Extract the [x, y] coordinate from the center of the cell holding the provided text.  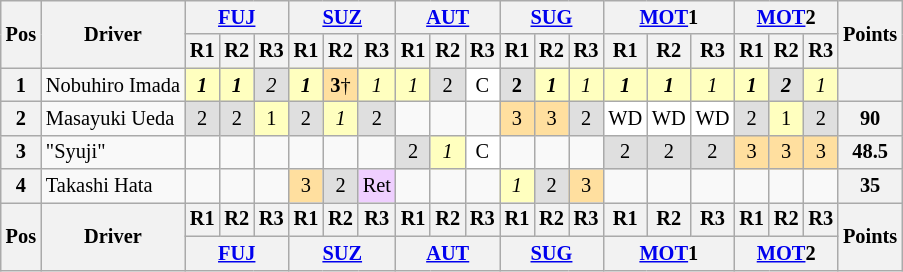
3† [340, 85]
35 [870, 186]
Takashi Hata [113, 186]
Ret [377, 186]
90 [870, 118]
Nobuhiro Imada [113, 85]
"Syuji" [113, 152]
48.5 [870, 152]
Masayuki Ueda [113, 118]
4 [21, 186]
